Pinpoint the cell where the given text exists, returning its (X, Y) midpoint coordinate. 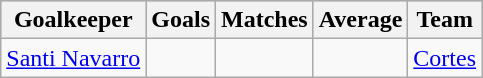
Goals (181, 20)
Average (360, 20)
Cortes (445, 58)
Santi Navarro (74, 58)
Goalkeeper (74, 20)
Team (445, 20)
Matches (265, 20)
